Detect which cell encompasses the target text, then output its [X, Y] center coordinate. 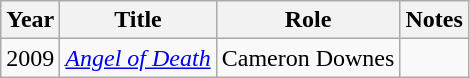
Cameron Downes [308, 58]
Title [138, 20]
Angel of Death [138, 58]
Year [30, 20]
Notes [434, 20]
2009 [30, 58]
Role [308, 20]
